Pinpoint the cell where the given text exists, returning its (x, y) midpoint coordinate. 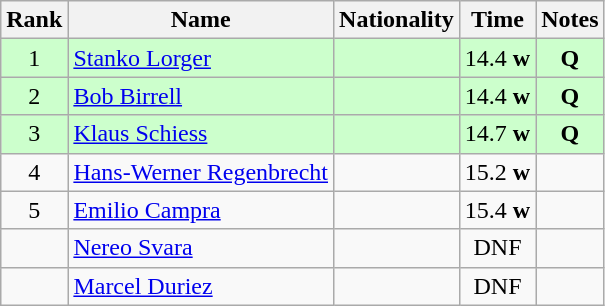
2 (34, 96)
5 (34, 210)
Nationality (397, 20)
Nereo Svara (201, 248)
Emilio Campra (201, 210)
Hans-Werner Regenbrecht (201, 172)
3 (34, 134)
Marcel Duriez (201, 286)
Stanko Lorger (201, 58)
15.2 w (497, 172)
Rank (34, 20)
14.7 w (497, 134)
Bob Birrell (201, 96)
15.4 w (497, 210)
1 (34, 58)
Notes (570, 20)
4 (34, 172)
Name (201, 20)
Klaus Schiess (201, 134)
Time (497, 20)
